Identify which cell holds the provided text, then report its (x, y) central coordinate. 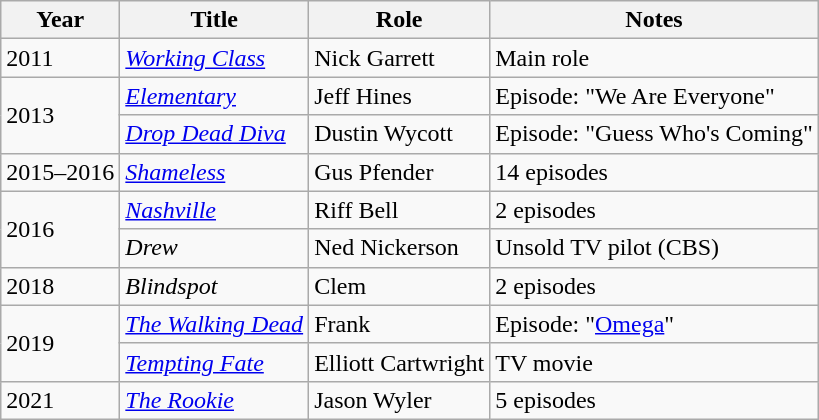
Nashville (214, 210)
Shameless (214, 172)
Jeff Hines (400, 96)
The Rookie (214, 400)
Ned Nickerson (400, 248)
Tempting Fate (214, 362)
2016 (60, 229)
Clem (400, 286)
Dustin Wycott (400, 134)
2011 (60, 58)
Nick Garrett (400, 58)
Drew (214, 248)
Elementary (214, 96)
Gus Pfender (400, 172)
Episode: "Omega" (654, 324)
2019 (60, 343)
Riff Bell (400, 210)
TV movie (654, 362)
Episode: "We Are Everyone" (654, 96)
Role (400, 20)
The Walking Dead (214, 324)
Unsold TV pilot (CBS) (654, 248)
Notes (654, 20)
2013 (60, 115)
2018 (60, 286)
Working Class (214, 58)
Main role (654, 58)
14 episodes (654, 172)
Frank (400, 324)
2021 (60, 400)
5 episodes (654, 400)
Jason Wyler (400, 400)
Year (60, 20)
2015–2016 (60, 172)
Elliott Cartwright (400, 362)
Drop Dead Diva (214, 134)
Episode: "Guess Who's Coming" (654, 134)
Title (214, 20)
Blindspot (214, 286)
